Scan for the cell matching the given text and deliver its (X, Y) coordinate at center. 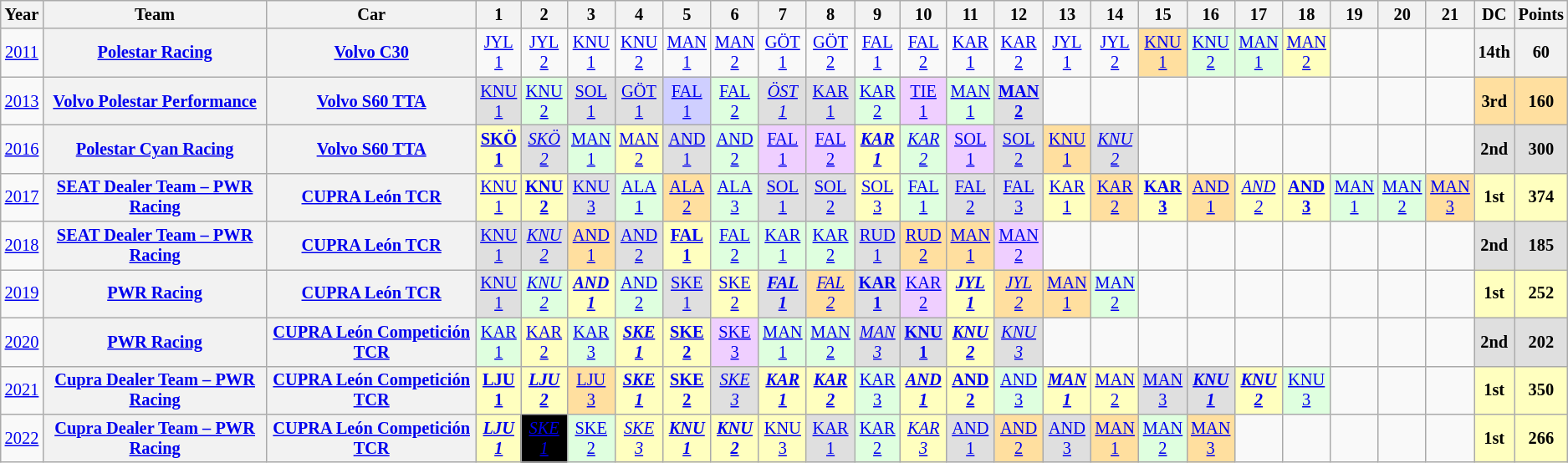
Volvo Polestar Performance (155, 101)
60 (1541, 53)
TIE1 (923, 101)
19 (1355, 14)
17 (1258, 14)
ALA3 (734, 197)
Points (1541, 14)
15 (1162, 14)
Polestar Racing (155, 53)
FAL3 (1019, 197)
4 (639, 14)
266 (1541, 438)
SKÖ1 (498, 149)
9 (878, 14)
GÖT2 (830, 53)
185 (1541, 246)
252 (1541, 293)
18 (1306, 14)
2011 (22, 53)
12 (1019, 14)
2022 (22, 438)
Team (155, 14)
ALA1 (639, 197)
SKÖ2 (544, 149)
350 (1541, 390)
8 (830, 14)
RUD2 (923, 246)
2019 (22, 293)
202 (1541, 342)
2018 (22, 246)
11 (970, 14)
7 (783, 14)
14th (1494, 53)
1 (498, 14)
SOL3 (878, 197)
14 (1116, 14)
2 (544, 14)
3rd (1494, 101)
5 (687, 14)
RUD1 (878, 246)
Volvo C30 (371, 53)
3 (590, 14)
300 (1541, 149)
21 (1450, 14)
20 (1402, 14)
Year (22, 14)
ALA2 (687, 197)
2016 (22, 149)
Car (371, 14)
2013 (22, 101)
2020 (22, 342)
16 (1211, 14)
2021 (22, 390)
160 (1541, 101)
13 (1067, 14)
DC (1494, 14)
374 (1541, 197)
LJU3 (590, 390)
10 (923, 14)
6 (734, 14)
Polestar Cyan Racing (155, 149)
ÖST1 (783, 101)
2017 (22, 197)
LJU2 (544, 390)
